Determine the (X, Y) coordinate at the center of the cell enclosing the given text.  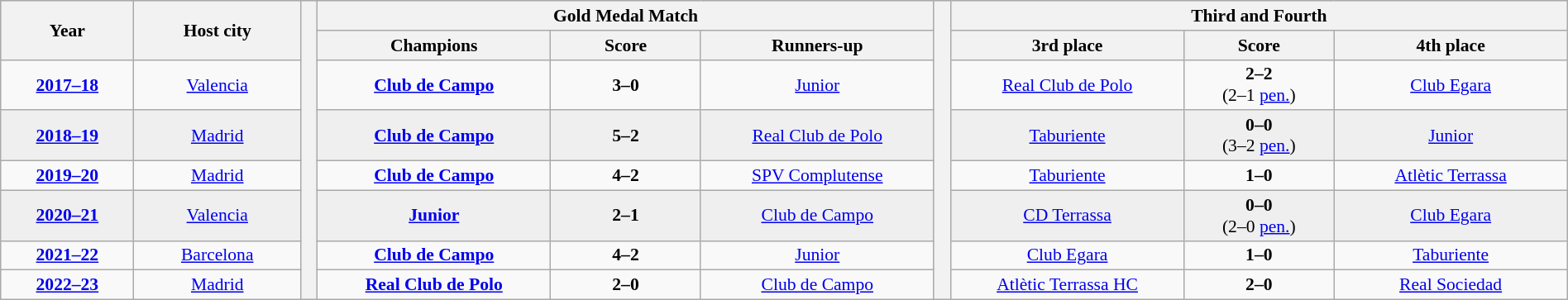
SPV Complutense (817, 176)
4th place (1451, 45)
Champions (434, 45)
5–2 (625, 136)
Atlètic Terrassa (1451, 176)
2018–19 (68, 136)
2021–22 (68, 255)
Host city (218, 30)
Real Sociedad (1451, 285)
Third and Fourth (1259, 16)
Gold Medal Match (626, 16)
2017–18 (68, 84)
2019–20 (68, 176)
2020–21 (68, 215)
Runners-up (817, 45)
3–0 (625, 84)
2–2(2–1 pen.) (1259, 84)
Year (68, 30)
2022–23 (68, 285)
0–0(3–2 pen.) (1259, 136)
2–1 (625, 215)
0–0(2–0 pen.) (1259, 215)
3rd place (1067, 45)
CD Terrassa (1067, 215)
Atlètic Terrassa HC (1067, 285)
Barcelona (218, 255)
